Locate the cell with the specified text and output its (x, y) center coordinate. 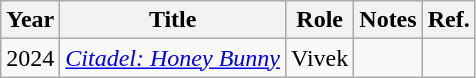
2024 (30, 58)
Notes (388, 20)
Ref. (448, 20)
Title (173, 20)
Vivek (319, 58)
Role (319, 20)
Year (30, 20)
Citadel: Honey Bunny (173, 58)
